For the text-containing cell, return its midpoint in [x, y] coordinate format. 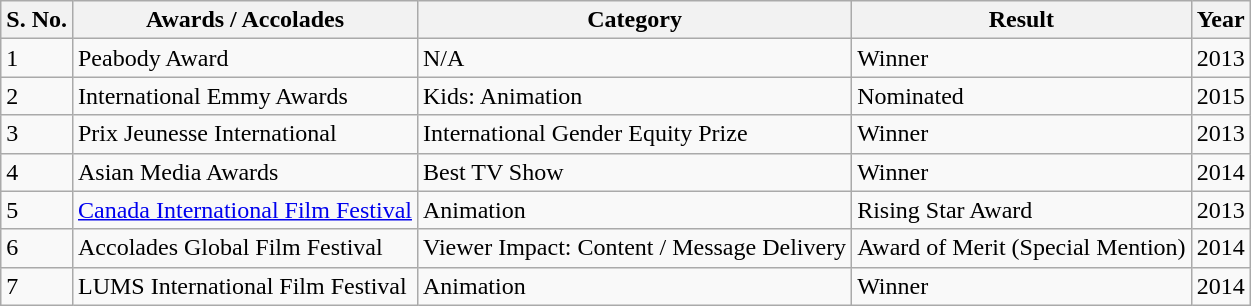
Canada International Film Festival [244, 210]
Awards / Accolades [244, 20]
Viewer Impact: Content / Message Delivery [634, 248]
Accolades Global Film Festival [244, 248]
4 [37, 172]
2015 [1220, 96]
Award of Merit (Special Mention) [1022, 248]
7 [37, 286]
N/A [634, 58]
Result [1022, 20]
International Gender Equity Prize [634, 134]
Nominated [1022, 96]
Category [634, 20]
5 [37, 210]
Asian Media Awards [244, 172]
1 [37, 58]
3 [37, 134]
Kids: Animation [634, 96]
Year [1220, 20]
International Emmy Awards [244, 96]
Best TV Show [634, 172]
6 [37, 248]
S. No. [37, 20]
2 [37, 96]
Prix Jeunesse International [244, 134]
LUMS International Film Festival [244, 286]
Peabody Award [244, 58]
Rising Star Award [1022, 210]
